For the text-containing cell, return its midpoint in (x, y) coordinate format. 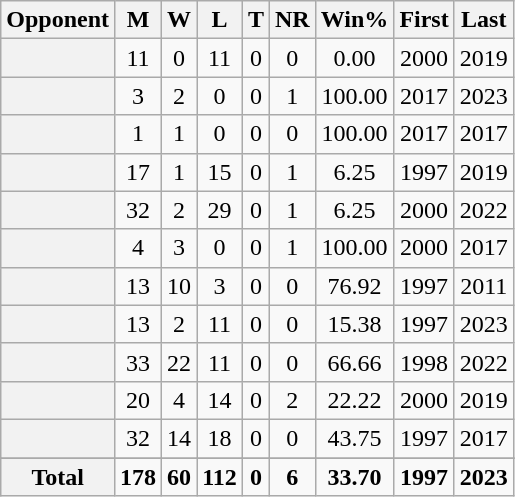
33 (138, 362)
20 (138, 400)
W (180, 20)
Opponent (58, 20)
Win% (354, 20)
2011 (484, 286)
33.70 (354, 477)
First (424, 20)
76.92 (354, 286)
NR (292, 20)
0.00 (354, 58)
178 (138, 477)
Last (484, 20)
Total (58, 477)
29 (220, 210)
M (138, 20)
112 (220, 477)
17 (138, 172)
43.75 (354, 438)
10 (180, 286)
1998 (424, 362)
18 (220, 438)
15 (220, 172)
22 (180, 362)
60 (180, 477)
15.38 (354, 324)
66.66 (354, 362)
T (256, 20)
22.22 (354, 400)
6 (292, 477)
L (220, 20)
